Return (X, Y) of the center of cell containing provided text 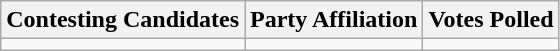
Contesting Candidates (123, 20)
Votes Polled (491, 20)
Party Affiliation (334, 20)
